Extract the [X, Y] coordinate from the center of the cell holding the provided text.  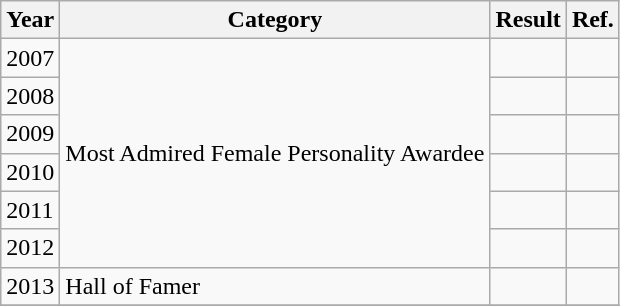
Result [528, 20]
Hall of Famer [275, 286]
2009 [30, 134]
2010 [30, 172]
2013 [30, 286]
Ref. [592, 20]
Most Admired Female Personality Awardee [275, 153]
2007 [30, 58]
Category [275, 20]
2011 [30, 210]
Year [30, 20]
2008 [30, 96]
2012 [30, 248]
